Capture the cell that displays the provided text and extract its [X, Y] central coordinate. 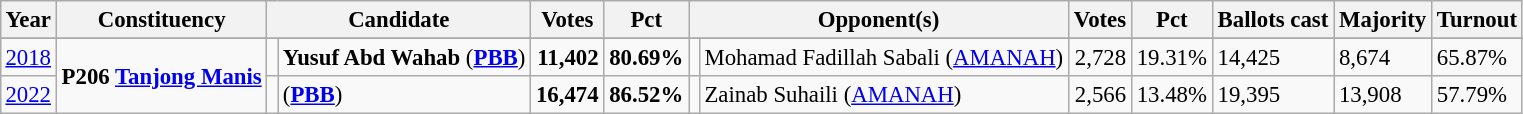
86.52% [646, 95]
14,425 [1272, 57]
Zainab Suhaili (AMANAH) [884, 95]
13,908 [1383, 95]
16,474 [568, 95]
Candidate [399, 20]
57.79% [1476, 95]
Constituency [162, 20]
Yusuf Abd Wahab (PBB) [404, 57]
13.48% [1172, 95]
(PBB) [404, 95]
11,402 [568, 57]
Majority [1383, 20]
65.87% [1476, 57]
Year [28, 20]
2022 [28, 95]
2,728 [1100, 57]
8,674 [1383, 57]
19.31% [1172, 57]
Opponent(s) [879, 20]
Turnout [1476, 20]
2,566 [1100, 95]
P206 Tanjong Manis [162, 76]
80.69% [646, 57]
Ballots cast [1272, 20]
19,395 [1272, 95]
Mohamad Fadillah Sabali (AMANAH) [884, 57]
2018 [28, 57]
